Provide the (x, y) coordinate of the cell's center where the given text is located.  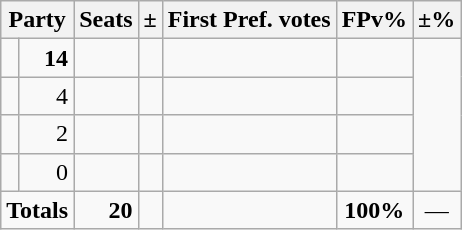
±% (437, 20)
2 (46, 134)
Totals (38, 210)
14 (46, 58)
0 (46, 172)
20 (106, 210)
4 (46, 96)
100% (374, 210)
Seats (106, 20)
Party (38, 20)
— (437, 210)
First Pref. votes (249, 20)
FPv% (374, 20)
± (150, 20)
